Output the [X, Y] coordinate of the center of the cell containing the given text.  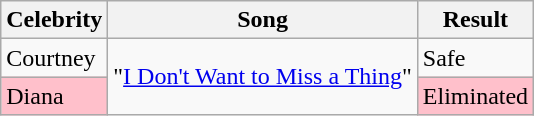
Diana [54, 96]
Courtney [54, 58]
Eliminated [475, 96]
Result [475, 20]
Song [262, 20]
Celebrity [54, 20]
Safe [475, 58]
"I Don't Want to Miss a Thing" [262, 77]
